Return the [x, y] coordinate for the center point of the cell that contains the specified text.  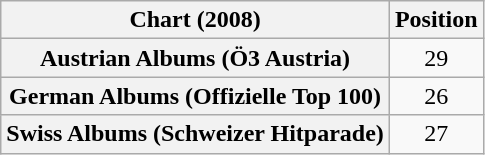
27 [436, 134]
Swiss Albums (Schweizer Hitparade) [196, 134]
German Albums (Offizielle Top 100) [196, 96]
26 [436, 96]
Austrian Albums (Ö3 Austria) [196, 58]
Chart (2008) [196, 20]
Position [436, 20]
29 [436, 58]
